Determine the [X, Y] coordinate at the center of the cell enclosing the given text.  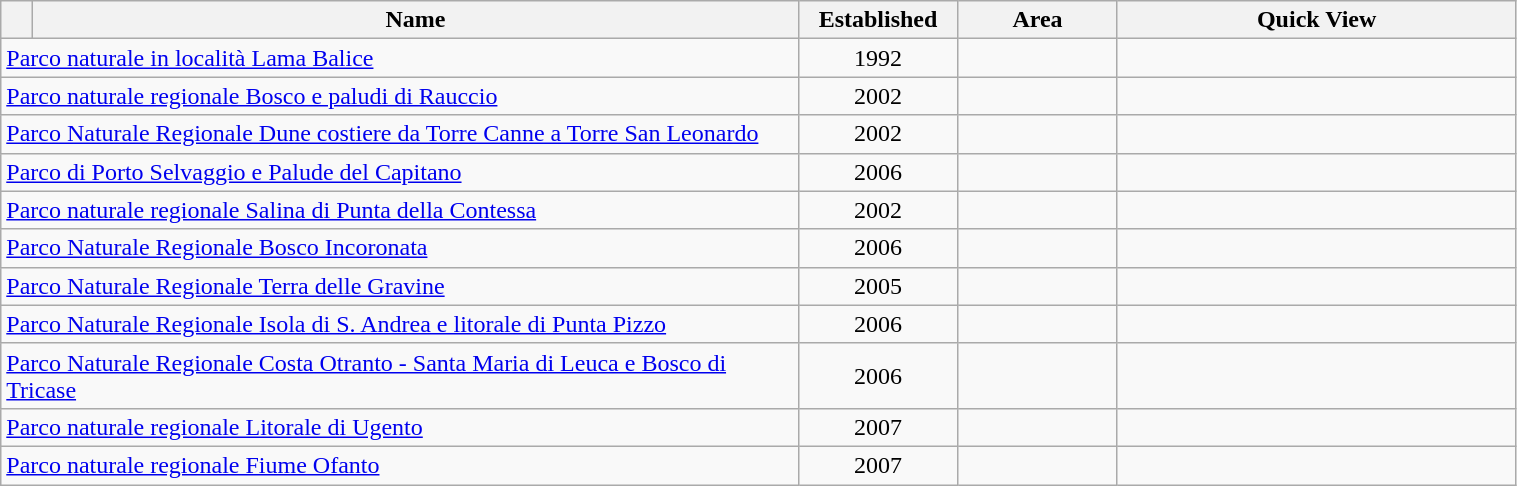
Parco Naturale Regionale Bosco Incoronata [400, 248]
Parco naturale in località Lama Balice [400, 58]
Parco naturale regionale Fiume Ofanto [400, 465]
1992 [878, 58]
Quick View [1316, 20]
Name [416, 20]
2005 [878, 286]
Area [1038, 20]
Parco Naturale Regionale Costa Otranto - Santa Maria di Leuca e Bosco di Tricase [400, 376]
Parco Naturale Regionale Terra delle Gravine [400, 286]
Established [878, 20]
Parco Naturale Regionale Dune costiere da Torre Canne a Torre San Leonardo [400, 134]
Parco naturale regionale Bosco e paludi di Rauccio [400, 96]
Parco di Porto Selvaggio e Palude del Capitano [400, 172]
Parco naturale regionale Litorale di Ugento [400, 427]
Parco Naturale Regionale Isola di S. Andrea e litorale di Punta Pizzo [400, 324]
Parco naturale regionale Salina di Punta della Contessa [400, 210]
